Return [x, y] of the center of cell containing provided text 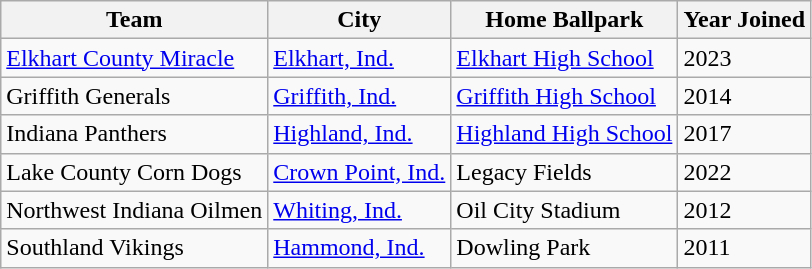
2014 [744, 96]
Year Joined [744, 20]
Griffith High School [564, 96]
2012 [744, 210]
Home Ballpark [564, 20]
2011 [744, 248]
Oil City Stadium [564, 210]
2022 [744, 172]
Elkhart, Ind. [360, 58]
Griffith Generals [134, 96]
Southland Vikings [134, 248]
Indiana Panthers [134, 134]
Lake County Corn Dogs [134, 172]
Highland High School [564, 134]
Crown Point, Ind. [360, 172]
Elkhart High School [564, 58]
Griffith, Ind. [360, 96]
Team [134, 20]
Hammond, Ind. [360, 248]
Highland, Ind. [360, 134]
Legacy Fields [564, 172]
City [360, 20]
2023 [744, 58]
Northwest Indiana Oilmen [134, 210]
Dowling Park [564, 248]
2017 [744, 134]
Elkhart County Miracle [134, 58]
Whiting, Ind. [360, 210]
